Provide the [x, y] coordinate of the cell's center where the given text is located.  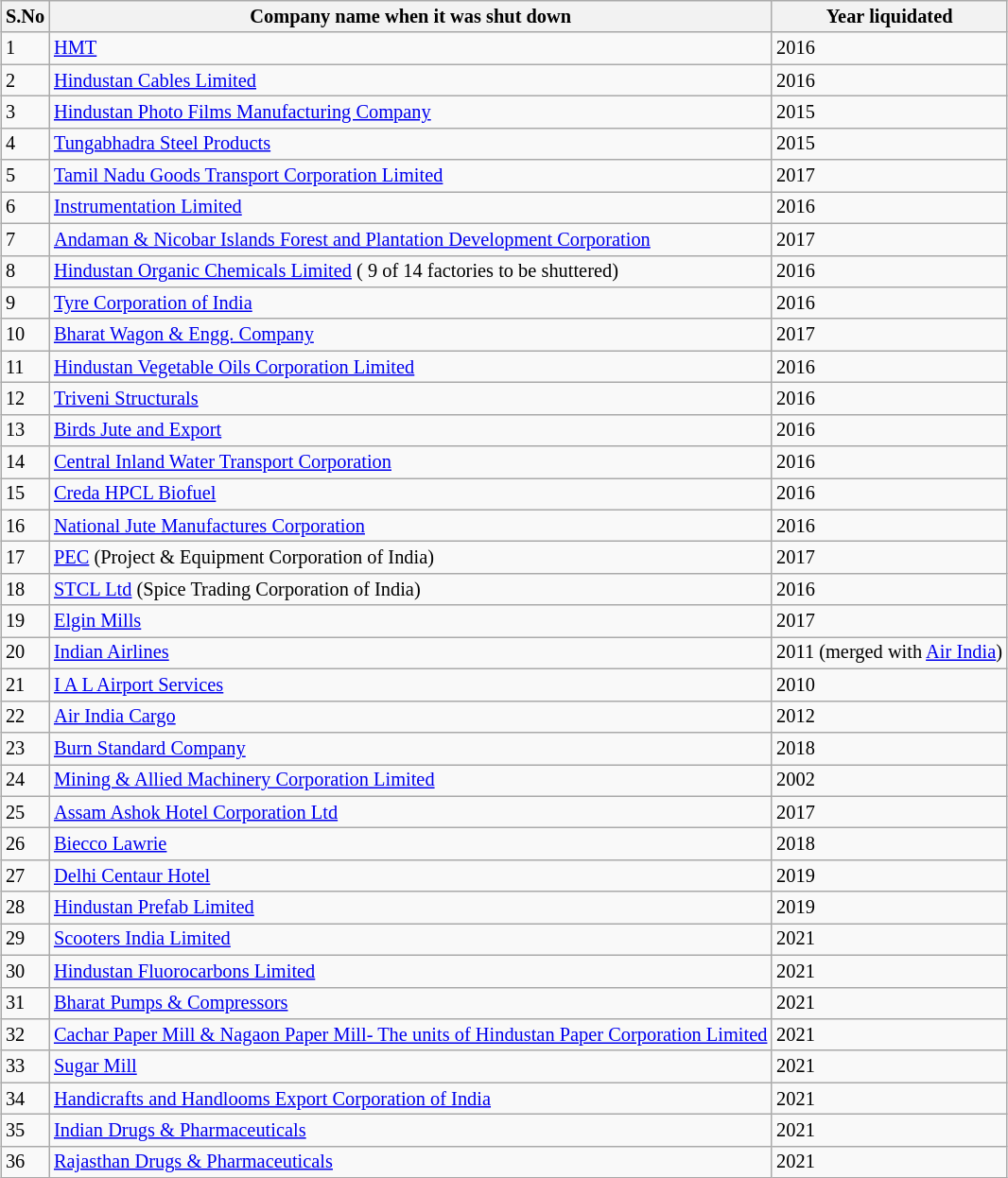
31 [25, 1003]
5 [25, 176]
Handicrafts and Handlooms Export Corporation of India [410, 1099]
2002 [889, 780]
Tamil Nadu Goods Transport Corporation Limited [410, 176]
2011 (merged with Air India) [889, 652]
18 [25, 589]
Sugar Mill [410, 1066]
Hindustan Vegetable Oils Corporation Limited [410, 367]
Assam Ashok Hotel Corporation Ltd [410, 812]
27 [25, 875]
Rajasthan Drugs & Pharmaceuticals [410, 1162]
Bharat Wagon & Engg. Company [410, 335]
National Jute Manufactures Corporation [410, 526]
Creda HPCL Biofuel [410, 494]
Hindustan Cables Limited [410, 80]
17 [25, 557]
Hindustan Prefab Limited [410, 908]
PEC (Project & Equipment Corporation of India) [410, 557]
Tungabhadra Steel Products [410, 144]
12 [25, 398]
Burn Standard Company [410, 748]
35 [25, 1130]
Indian Drugs & Pharmaceuticals [410, 1130]
HMT [410, 48]
Scooters India Limited [410, 939]
Mining & Allied Machinery Corporation Limited [410, 780]
I A L Airport Services [410, 684]
11 [25, 367]
10 [25, 335]
Andaman & Nicobar Islands Forest and Plantation Development Corporation [410, 239]
29 [25, 939]
3 [25, 112]
Elgin Mills [410, 621]
32 [25, 1034]
Indian Airlines [410, 652]
Year liquidated [889, 16]
33 [25, 1066]
4 [25, 144]
Biecco Lawrie [410, 843]
19 [25, 621]
Hindustan Organic Chemicals Limited ( 9 of 14 factories to be shuttered) [410, 271]
Cachar Paper Mill & Nagaon Paper Mill- The units of Hindustan Paper Corporation Limited [410, 1034]
23 [25, 748]
Central Inland Water Transport Corporation [410, 462]
Hindustan Fluorocarbons Limited [410, 971]
S.No [25, 16]
9 [25, 303]
STCL Ltd (Spice Trading Corporation of India) [410, 589]
7 [25, 239]
Triveni Structurals [410, 398]
Bharat Pumps & Compressors [410, 1003]
13 [25, 430]
14 [25, 462]
28 [25, 908]
36 [25, 1162]
16 [25, 526]
Instrumentation Limited [410, 207]
2 [25, 80]
15 [25, 494]
21 [25, 684]
Tyre Corporation of India [410, 303]
34 [25, 1099]
24 [25, 780]
22 [25, 717]
26 [25, 843]
6 [25, 207]
25 [25, 812]
Company name when it was shut down [410, 16]
Air India Cargo [410, 717]
30 [25, 971]
2012 [889, 717]
8 [25, 271]
1 [25, 48]
Hindustan Photo Films Manufacturing Company [410, 112]
Delhi Centaur Hotel [410, 875]
20 [25, 652]
2010 [889, 684]
Birds Jute and Export [410, 430]
